Identify which cell holds the provided text, then report its (X, Y) central coordinate. 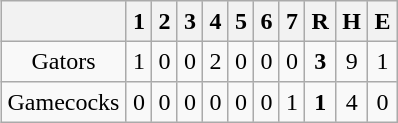
R (320, 21)
6 (267, 21)
7 (292, 21)
Gators (64, 61)
H (352, 21)
E (383, 21)
Gamecocks (64, 102)
5 (241, 21)
9 (352, 61)
